Pinpoint the cell where the given text exists, returning its [X, Y] midpoint coordinate. 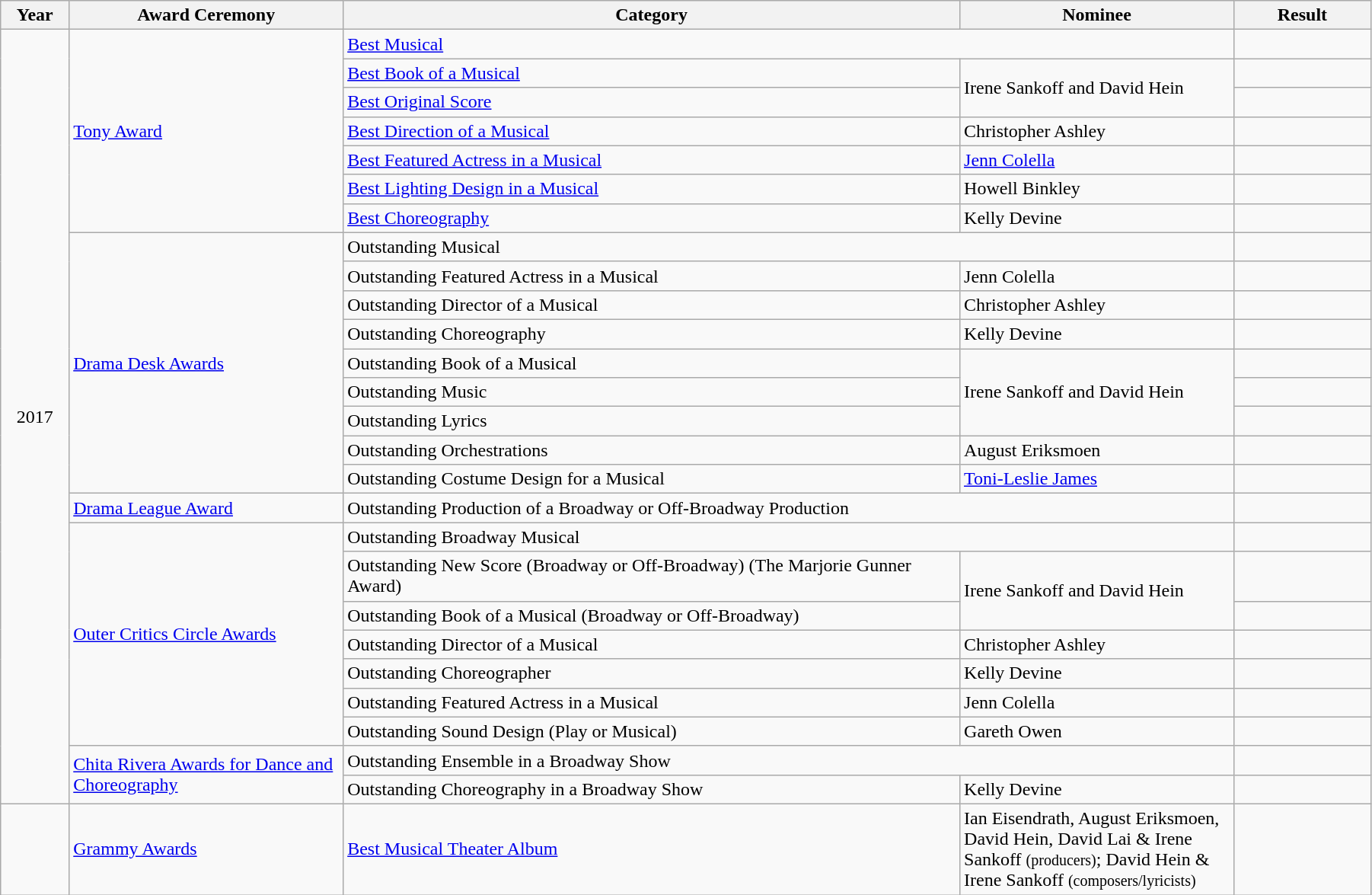
Best Featured Actress in a Musical [652, 160]
Best Direction of a Musical [652, 131]
Grammy Awards [206, 849]
Outstanding Choreography in a Broadway Show [652, 789]
Outstanding New Score (Broadway or Off-Broadway) (The Marjorie Gunner Award) [652, 576]
Tony Award [206, 131]
Best Musical [789, 44]
Best Musical Theater Album [652, 849]
Drama Desk Awards [206, 363]
Best Choreography [652, 218]
Best Book of a Musical [652, 73]
Outstanding Book of a Musical [652, 363]
Outstanding Choreography [652, 334]
Year [35, 15]
Outstanding Ensemble in a Broadway Show [789, 760]
Howell Binkley [1097, 189]
Outstanding Broadway Musical [789, 537]
Outstanding Production of a Broadway or Off-Broadway Production [789, 508]
Award Ceremony [206, 15]
Ian Eisendrath, August Eriksmoen, David Hein, David Lai & Irene Sankoff (producers); David Hein & Irene Sankoff (composers/lyricists) [1097, 849]
Nominee [1097, 15]
Best Lighting Design in a Musical [652, 189]
Outstanding Book of a Musical (Broadway or Off-Broadway) [652, 615]
Outstanding Choreographer [652, 673]
Drama League Award [206, 508]
Outstanding Costume Design for a Musical [652, 479]
Toni-Leslie James [1097, 479]
Outstanding Orchestrations [652, 450]
Category [652, 15]
Outstanding Musical [789, 247]
Outstanding Music [652, 392]
Result [1302, 15]
Chita Rivera Awards for Dance and Choreography [206, 775]
Outstanding Sound Design (Play or Musical) [652, 731]
Outer Critics Circle Awards [206, 634]
Outstanding Lyrics [652, 421]
Best Original Score [652, 102]
2017 [35, 417]
Gareth Owen [1097, 731]
August Eriksmoen [1097, 450]
